For the text-containing cell, return its midpoint in (X, Y) coordinate format. 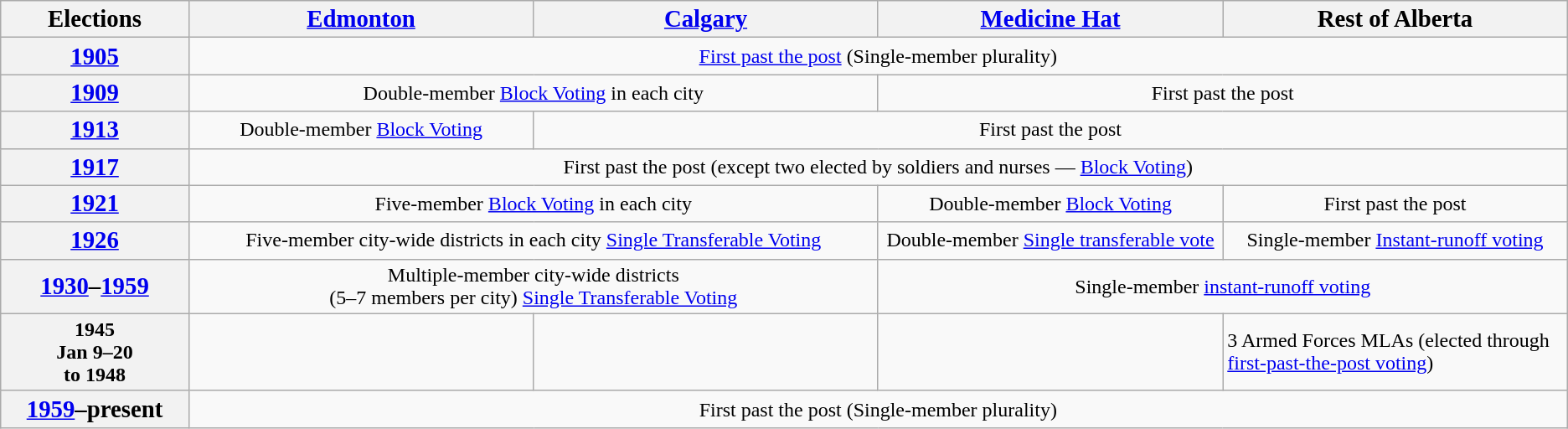
Single-member Instant-runoff voting (1395, 240)
Multiple-member city-wide districts(5–7 members per city) Single Transferable Voting (533, 287)
Rest of Alberta (1395, 19)
Double-member Block Voting in each city (533, 93)
1913 (95, 130)
1921 (95, 204)
Elections (95, 19)
1905 (95, 56)
Single-member instant-runoff voting (1223, 287)
Double-member Single transferable vote (1050, 240)
Five-member Block Voting in each city (533, 204)
Edmonton (360, 19)
1930–1959 (95, 287)
1959–present (95, 409)
1917 (95, 167)
Five-member city-wide districts in each city Single Transferable Voting (533, 240)
1909 (95, 93)
3 Armed Forces MLAs (elected through first-past-the-post voting) (1395, 352)
1945Jan 9–20to 1948 (95, 352)
First past the post (except two elected by soldiers and nurses — Block Voting) (878, 167)
1926 (95, 240)
Medicine Hat (1050, 19)
Calgary (705, 19)
